From the cell containing the given text, extract its center point as [X, Y] coordinate. 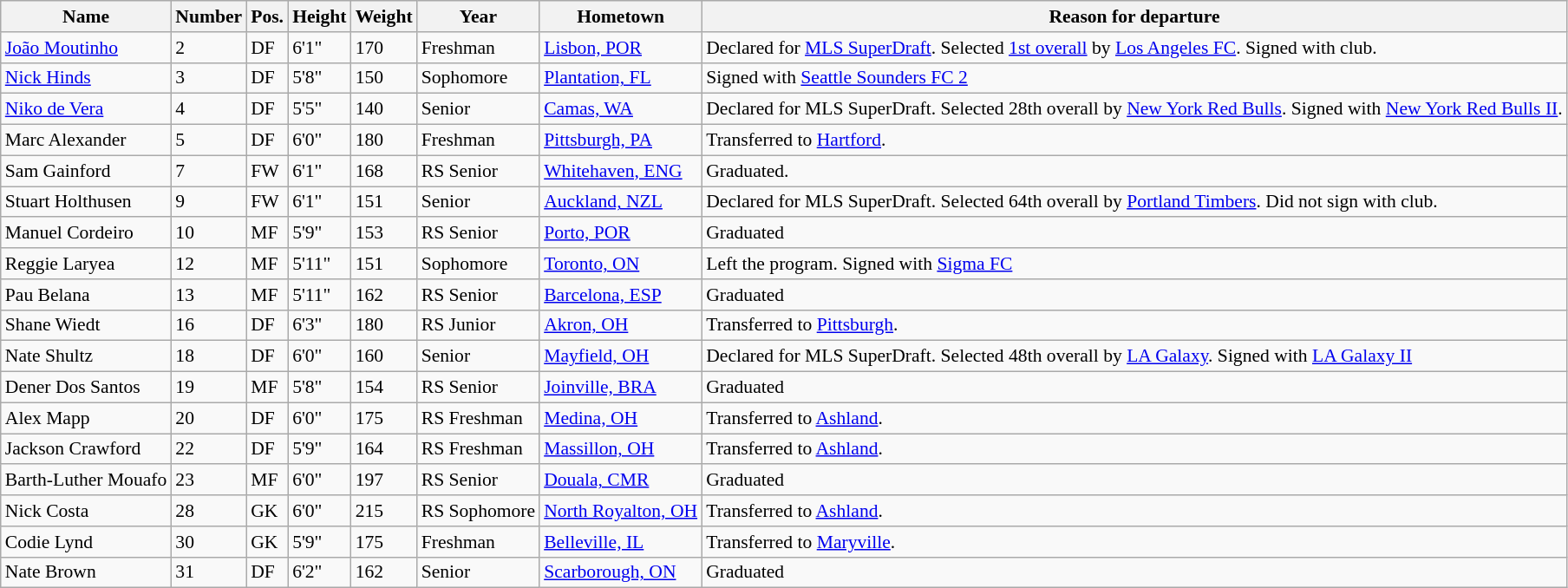
Number [208, 16]
6'3" [319, 325]
Transferred to Hartford. [1134, 140]
153 [384, 233]
215 [384, 511]
16 [208, 325]
Pittsburgh, PA [621, 140]
Joinville, BRA [621, 388]
Year [479, 16]
5 [208, 140]
Transferred to Pittsburgh. [1134, 325]
Niko de Vera [87, 109]
Nate Brown [87, 572]
Declared for MLS SuperDraft. Selected 64th overall by Portland Timbers. Did not sign with club. [1134, 202]
5'5" [319, 109]
Douala, CMR [621, 480]
Hometown [621, 16]
170 [384, 48]
9 [208, 202]
Alex Mapp [87, 418]
Graduated. [1134, 171]
150 [384, 78]
20 [208, 418]
28 [208, 511]
30 [208, 542]
Reason for departure [1134, 16]
Marc Alexander [87, 140]
Barth-Luther Mouafo [87, 480]
Medina, OH [621, 418]
Belleville, IL [621, 542]
160 [384, 356]
Scarborough, ON [621, 572]
Akron, OH [621, 325]
Shane Wiedt [87, 325]
168 [384, 171]
12 [208, 264]
RS Junior [479, 325]
23 [208, 480]
Pau Belana [87, 295]
18 [208, 356]
154 [384, 388]
Camas, WA [621, 109]
Signed with Seattle Sounders FC 2 [1134, 78]
140 [384, 109]
Declared for MLS SuperDraft. Selected 1st overall by Los Angeles FC. Signed with club. [1134, 48]
3 [208, 78]
Nick Hinds [87, 78]
Nate Shultz [87, 356]
Porto, POR [621, 233]
13 [208, 295]
Weight [384, 16]
Reggie Laryea [87, 264]
10 [208, 233]
Stuart Holthusen [87, 202]
Manuel Cordeiro [87, 233]
Name [87, 16]
Left the program. Signed with Sigma FC [1134, 264]
4 [208, 109]
Toronto, ON [621, 264]
Nick Costa [87, 511]
Declared for MLS SuperDraft. Selected 48th overall by LA Galaxy. Signed with LA Galaxy II [1134, 356]
Codie Lynd [87, 542]
Declared for MLS SuperDraft. Selected 28th overall by New York Red Bulls. Signed with New York Red Bulls II. [1134, 109]
19 [208, 388]
2 [208, 48]
RS Sophomore [479, 511]
Mayfield, OH [621, 356]
164 [384, 449]
Jackson Crawford [87, 449]
João Moutinho [87, 48]
Transferred to Maryville. [1134, 542]
197 [384, 480]
Massillon, OH [621, 449]
Sam Gainford [87, 171]
7 [208, 171]
Whitehaven, ENG [621, 171]
Dener Dos Santos [87, 388]
Pos. [267, 16]
Auckland, NZL [621, 202]
Height [319, 16]
Barcelona, ESP [621, 295]
North Royalton, OH [621, 511]
22 [208, 449]
6'2" [319, 572]
Lisbon, POR [621, 48]
31 [208, 572]
Plantation, FL [621, 78]
